Capture the cell that displays the provided text and extract its (X, Y) central coordinate. 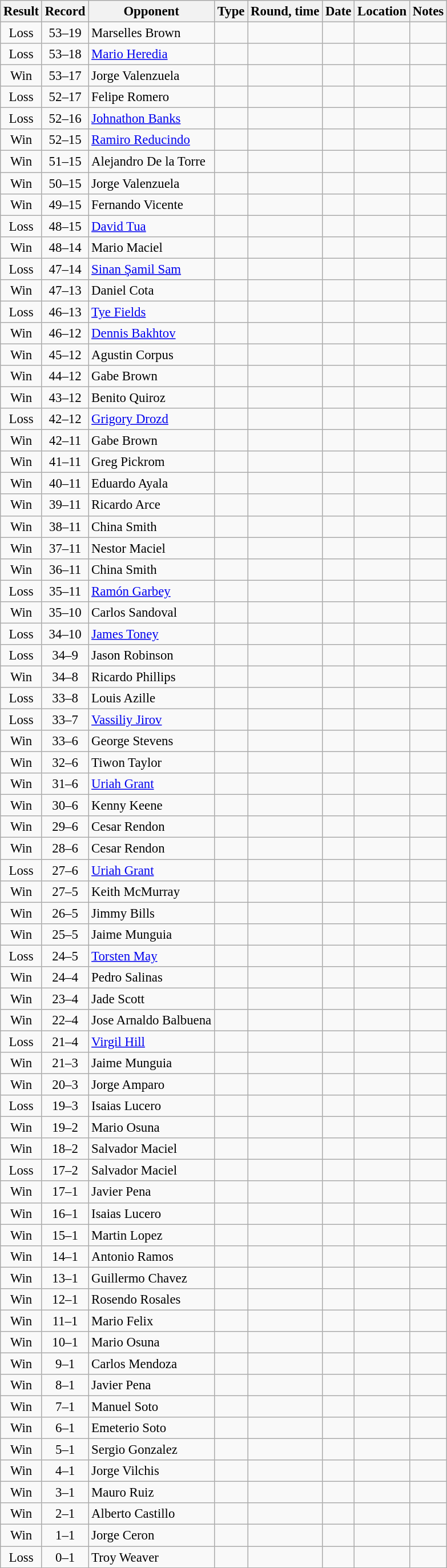
4–1 (65, 1471)
2–1 (65, 1514)
Manuel Soto (152, 1407)
Opponent (152, 11)
52–15 (65, 140)
23–4 (65, 999)
35–11 (65, 591)
20–3 (65, 1085)
Marselles Brown (152, 33)
33–8 (65, 698)
Alberto Castillo (152, 1514)
George Stevens (152, 741)
Daniel Cota (152, 291)
29–6 (65, 827)
21–4 (65, 1042)
13–1 (65, 1278)
Record (65, 11)
19–3 (65, 1106)
Felipe Romero (152, 97)
31–6 (65, 784)
Eduardo Ayala (152, 484)
36–11 (65, 569)
19–2 (65, 1128)
34–10 (65, 634)
6–1 (65, 1428)
46–12 (65, 333)
Benito Quiroz (152, 398)
21–3 (65, 1063)
45–12 (65, 355)
Carlos Mendoza (152, 1364)
Mario Felix (152, 1321)
34–8 (65, 677)
48–15 (65, 226)
Jose Arnaldo Balbuena (152, 1020)
Fernando Vicente (152, 204)
18–2 (65, 1149)
33–7 (65, 720)
Johnathon Banks (152, 119)
8–1 (65, 1385)
0–1 (65, 1557)
27–6 (65, 870)
51–15 (65, 162)
5–1 (65, 1450)
44–12 (65, 376)
Jade Scott (152, 999)
James Toney (152, 634)
43–12 (65, 398)
25–5 (65, 934)
Agustin Corpus (152, 355)
24–5 (65, 956)
53–18 (65, 54)
39–11 (65, 505)
Ricardo Phillips (152, 677)
Notes (428, 11)
Type (231, 11)
17–2 (65, 1171)
35–10 (65, 613)
Ricardo Arce (152, 505)
Location (382, 11)
Dennis Bakhtov (152, 333)
Jorge Amparo (152, 1085)
3–1 (65, 1493)
Carlos Sandoval (152, 613)
32–6 (65, 763)
Antonio Ramos (152, 1256)
Guillermo Chavez (152, 1278)
Emeterio Soto (152, 1428)
26–5 (65, 913)
Mauro Ruiz (152, 1493)
40–11 (65, 484)
38–11 (65, 526)
Troy Weaver (152, 1557)
37–11 (65, 548)
Result (22, 11)
52–16 (65, 119)
Grigory Drozd (152, 419)
48–14 (65, 247)
53–17 (65, 76)
Pedro Salinas (152, 978)
Virgil Hill (152, 1042)
Tye Fields (152, 312)
42–12 (65, 419)
Greg Pickrom (152, 462)
33–6 (65, 741)
42–11 (65, 441)
10–1 (65, 1342)
28–6 (65, 849)
Sinan Şamil Sam (152, 269)
Date (339, 11)
30–6 (65, 806)
22–4 (65, 1020)
Tiwon Taylor (152, 763)
David Tua (152, 226)
Mario Heredia (152, 54)
34–9 (65, 656)
Mario Maciel (152, 247)
Jimmy Bills (152, 913)
12–1 (65, 1300)
14–1 (65, 1256)
11–1 (65, 1321)
Alejandro De la Torre (152, 162)
Jorge Vilchis (152, 1471)
17–1 (65, 1192)
1–1 (65, 1535)
Round, time (285, 11)
Jorge Ceron (152, 1535)
47–13 (65, 291)
Ramiro Reducindo (152, 140)
9–1 (65, 1364)
Kenny Keene (152, 806)
27–5 (65, 891)
Torsten May (152, 956)
Ramón Garbey (152, 591)
Louis Azille (152, 698)
Martin Lopez (152, 1235)
Rosendo Rosales (152, 1300)
24–4 (65, 978)
7–1 (65, 1407)
49–15 (65, 204)
Nestor Maciel (152, 548)
Keith McMurray (152, 891)
Sergio Gonzalez (152, 1450)
16–1 (65, 1213)
53–19 (65, 33)
47–14 (65, 269)
Jason Robinson (152, 656)
52–17 (65, 97)
Vassiliy Jirov (152, 720)
46–13 (65, 312)
15–1 (65, 1235)
50–15 (65, 183)
41–11 (65, 462)
